Detect which cell encompasses the target text, then output its (X, Y) center coordinate. 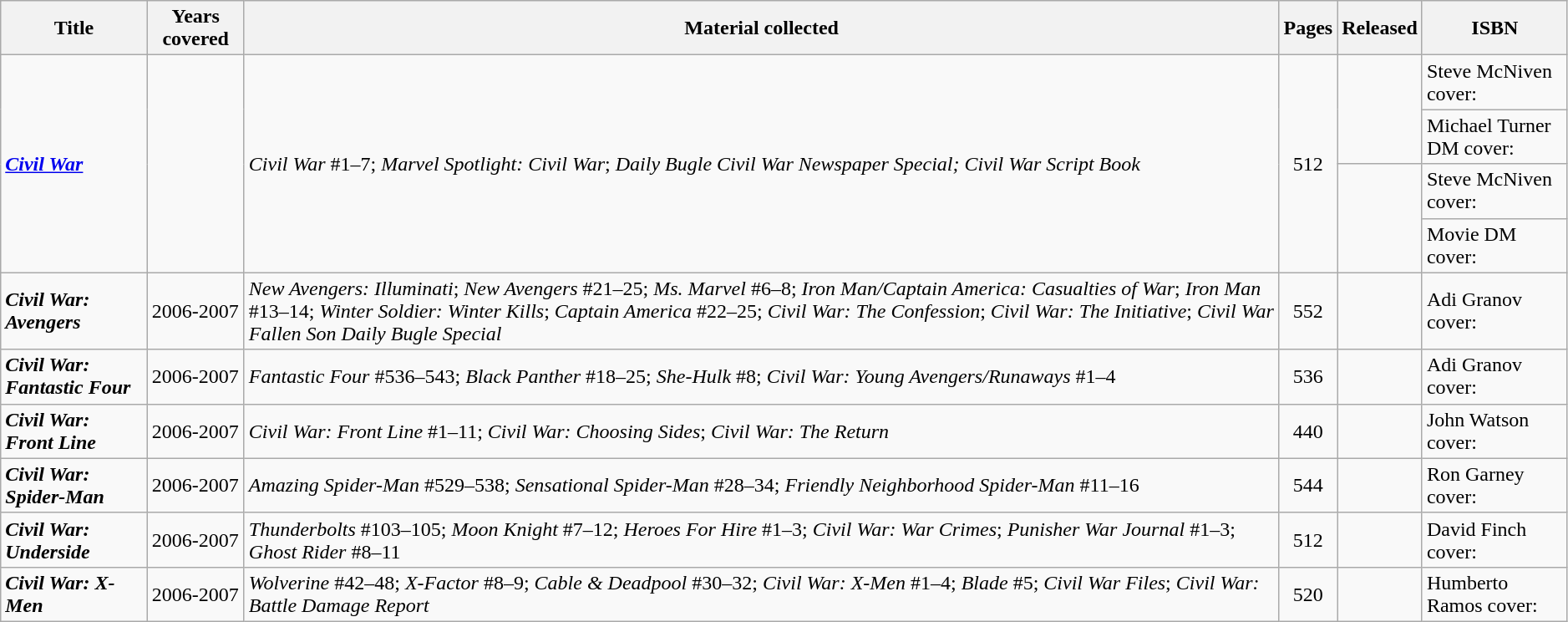
440 (1308, 431)
Years covered (195, 28)
Civil War: Spider-Man (74, 485)
Movie DM cover: (1494, 246)
552 (1308, 311)
Civil War: Avengers (74, 311)
Wolverine #42–48; X-Factor #8–9; Cable & Deadpool #30–32; Civil War: X-Men #1–4; Blade #5; Civil War Files; Civil War: Battle Damage Report (762, 594)
Humberto Ramos cover: (1494, 594)
Michael Turner DM cover: (1494, 137)
Released (1380, 28)
Fantastic Four #536–543; Black Panther #18–25; She-Hulk #8; Civil War: Young Avengers/Runaways #1–4 (762, 376)
Civil War #1–7; Marvel Spotlight: Civil War; Daily Bugle Civil War Newspaper Special; Civil War Script Book (762, 164)
Civil War (74, 164)
Pages (1308, 28)
Title (74, 28)
Civil War: Front Line #1–11; Civil War: Choosing Sides; Civil War: The Return (762, 431)
Thunderbolts #103–105; Moon Knight #7–12; Heroes For Hire #1–3; Civil War: War Crimes; Punisher War Journal #1–3; Ghost Rider #8–11 (762, 540)
Material collected (762, 28)
John Watson cover: (1494, 431)
Amazing Spider-Man #529–538; Sensational Spider-Man #28–34; Friendly Neighborhood Spider-Man #11–16 (762, 485)
Civil War: X-Men (74, 594)
Civil War: Front Line (74, 431)
544 (1308, 485)
520 (1308, 594)
536 (1308, 376)
David Finch cover: (1494, 540)
Civil War: Underside (74, 540)
ISBN (1494, 28)
Ron Garney cover: (1494, 485)
Civil War: Fantastic Four (74, 376)
